Find where the given text appears and provide that cell's center as (X, Y) coordinate. 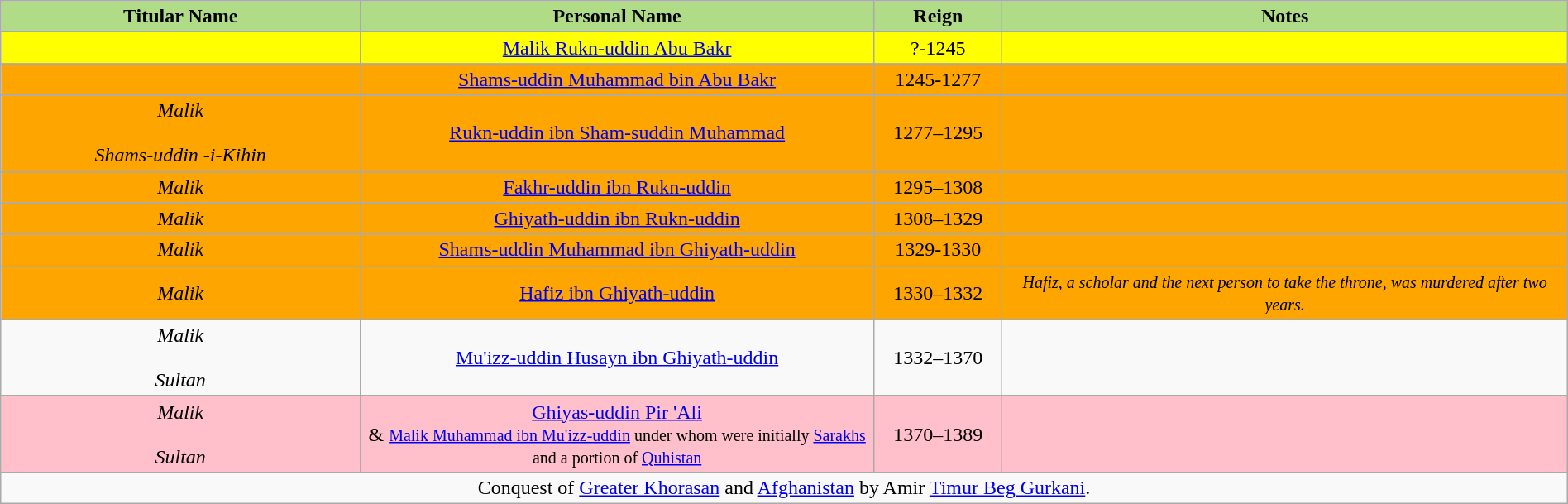
Personal Name (617, 17)
1295–1308 (938, 187)
1332–1370 (938, 358)
Ghiyas-uddin Pir 'Ali& Malik Muhammad ibn Mu'izz-uddin under whom were initially Sarakhs and a portion of Quhistan (617, 434)
Shams-uddin Muhammad bin Abu Bakr (617, 79)
1370–1389 (938, 434)
Notes (1285, 17)
Rukn-uddin ibn Sham-suddin Muhammad (617, 133)
Ghiyath-uddin ibn Rukn-uddin (617, 218)
Shams-uddin Muhammad ibn Ghiyath-uddin (617, 250)
Hafiz, a scholar and the next person to take the throne, was murdered after two years. (1285, 293)
Conquest of Greater Khorasan and Afghanistan by Amir Timur Beg Gurkani. (784, 487)
Fakhr-uddin ibn Rukn-uddin (617, 187)
?-1245 (938, 48)
Titular Name (180, 17)
Reign (938, 17)
Mu'izz-uddin Husayn ibn Ghiyath-uddin (617, 358)
1245-1277 (938, 79)
1329-1330 (938, 250)
Hafiz ibn Ghiyath-uddin (617, 293)
Malik Shams-uddin -i-Kihin (180, 133)
1330–1332 (938, 293)
Malik Rukn-uddin Abu Bakr (617, 48)
1277–1295 (938, 133)
1308–1329 (938, 218)
